From the cell containing the given text, extract its center point as (X, Y) coordinate. 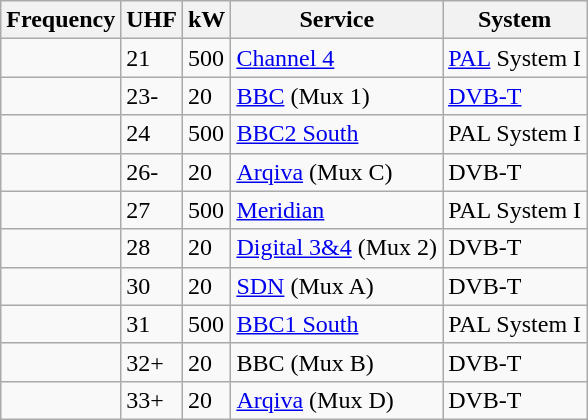
27 (152, 210)
23- (152, 96)
BBC1 South (337, 324)
BBC (Mux B) (337, 362)
Arqiva (Mux C) (337, 172)
System (515, 20)
kW (206, 20)
Meridian (337, 210)
Service (337, 20)
32+ (152, 362)
BBC (Mux 1) (337, 96)
BBC2 South (337, 134)
33+ (152, 400)
Channel 4 (337, 58)
SDN (Mux A) (337, 286)
Arqiva (Mux D) (337, 400)
Frequency (61, 20)
31 (152, 324)
Digital 3&4 (Mux 2) (337, 248)
26- (152, 172)
21 (152, 58)
UHF (152, 20)
30 (152, 286)
28 (152, 248)
24 (152, 134)
